Capture the cell that displays the provided text and extract its (X, Y) central coordinate. 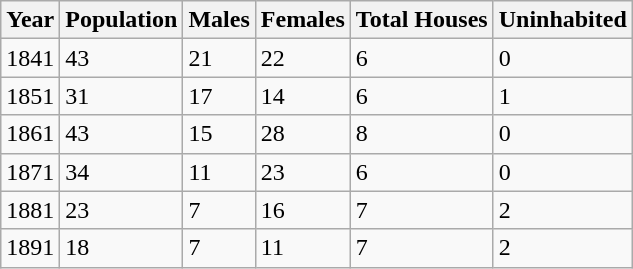
14 (302, 96)
Males (219, 20)
1851 (30, 96)
21 (219, 58)
34 (122, 172)
Total Houses (422, 20)
15 (219, 134)
17 (219, 96)
8 (422, 134)
Uninhabited (562, 20)
28 (302, 134)
Population (122, 20)
1841 (30, 58)
1881 (30, 210)
1891 (30, 248)
31 (122, 96)
Year (30, 20)
1861 (30, 134)
1871 (30, 172)
16 (302, 210)
1 (562, 96)
18 (122, 248)
22 (302, 58)
Females (302, 20)
